Find where the given text appears and provide that cell's center as [x, y] coordinate. 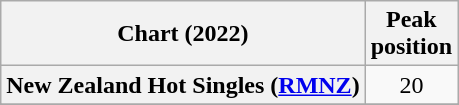
New Zealand Hot Singles (RMNZ) [183, 85]
Peakposition [411, 34]
20 [411, 85]
Chart (2022) [183, 34]
